Pinpoint the cell where the given text exists, returning its [x, y] midpoint coordinate. 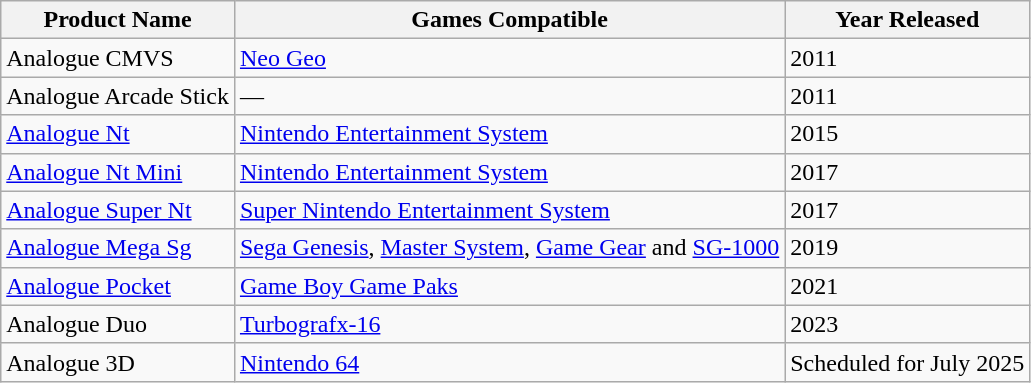
2019 [908, 248]
Analogue Nt [118, 134]
2015 [908, 134]
Analogue Nt Mini [118, 172]
Game Boy Game Paks [509, 286]
Analogue Super Nt [118, 210]
Year Released [908, 20]
2021 [908, 286]
Super Nintendo Entertainment System [509, 210]
Analogue Duo [118, 324]
2023 [908, 324]
— [509, 96]
Neo Geo [509, 58]
Analogue Mega Sg [118, 248]
Analogue CMVS [118, 58]
Analogue 3D [118, 362]
Analogue Arcade Stick [118, 96]
Turbografx-16 [509, 324]
Sega Genesis, Master System, Game Gear and SG-1000 [509, 248]
Scheduled for July 2025 [908, 362]
Analogue Pocket [118, 286]
Games Compatible [509, 20]
Product Name [118, 20]
Nintendo 64 [509, 362]
